Detect which cell encompasses the target text, then output its [X, Y] center coordinate. 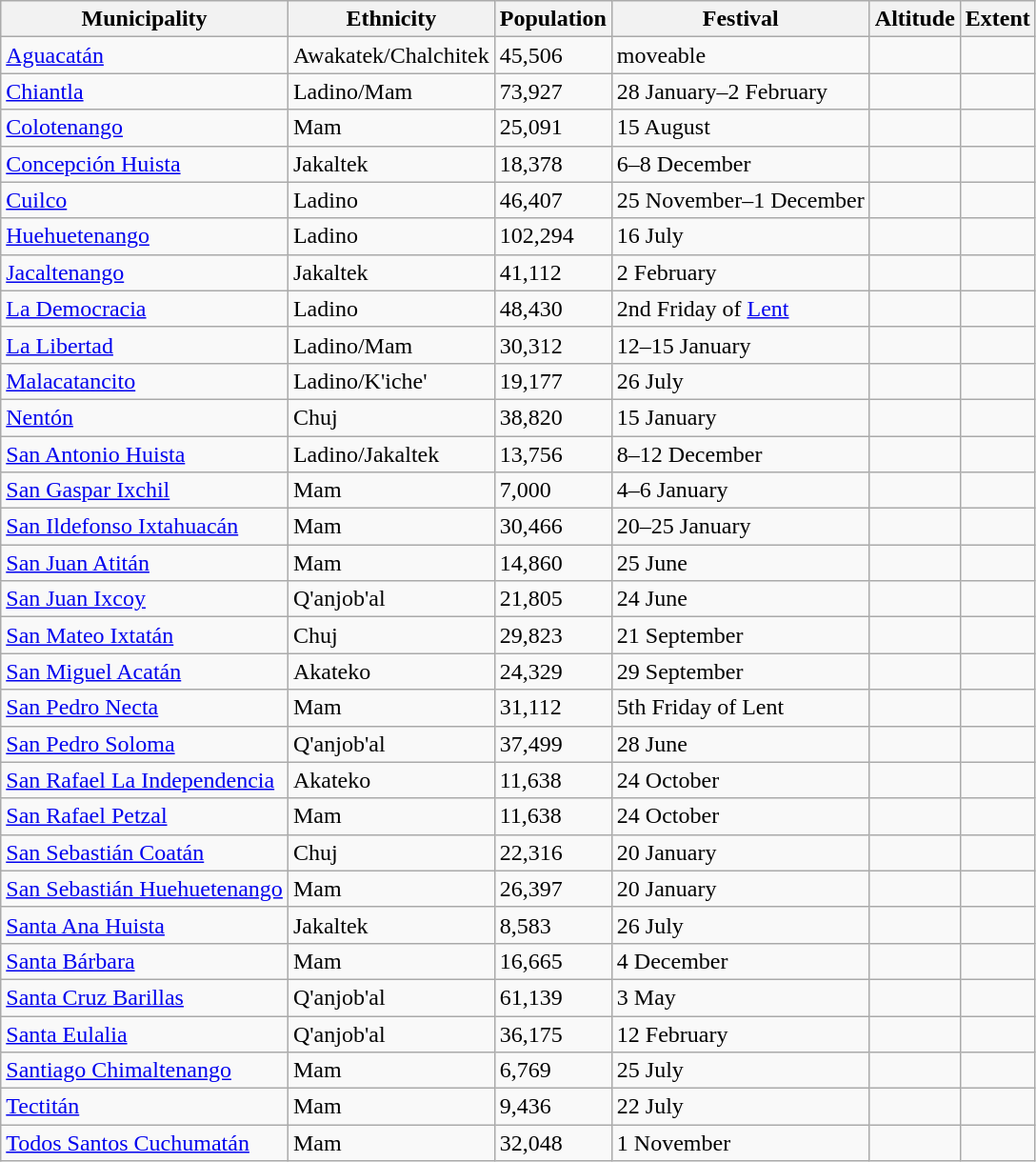
48,430 [552, 309]
30,466 [552, 527]
San Sebastián Coatán [145, 852]
San Juan Ixcoy [145, 599]
3 May [741, 997]
Ladino/Jakaltek [390, 454]
61,139 [552, 997]
7,000 [552, 491]
San Ildefonso Ixtahuacán [145, 527]
102,294 [552, 236]
Santa Bárbara [145, 961]
Santa Cruz Barillas [145, 997]
Cuilco [145, 200]
25,091 [552, 128]
37,499 [552, 744]
20–25 January [741, 527]
Concepción Huista [145, 164]
Colotenango [145, 128]
2 February [741, 272]
21,805 [552, 599]
46,407 [552, 200]
2nd Friday of Lent [741, 309]
45,506 [552, 55]
28 January–2 February [741, 91]
22,316 [552, 852]
19,177 [552, 381]
La Libertad [145, 345]
29 September [741, 671]
Ethnicity [390, 19]
Ladino/K'iche' [390, 381]
13,756 [552, 454]
1 November [741, 1143]
36,175 [552, 1033]
15 January [741, 417]
San Miguel Acatán [145, 671]
Santa Ana Huista [145, 925]
Nentón [145, 417]
30,312 [552, 345]
25 November–1 December [741, 200]
32,048 [552, 1143]
26,397 [552, 889]
San Rafael La Independencia [145, 780]
38,820 [552, 417]
16 July [741, 236]
31,112 [552, 708]
8,583 [552, 925]
Jacaltenango [145, 272]
Festival [741, 19]
Santa Eulalia [145, 1033]
4 December [741, 961]
24,329 [552, 671]
15 August [741, 128]
5th Friday of Lent [741, 708]
25 June [741, 563]
6,769 [552, 1071]
14,860 [552, 563]
moveable [741, 55]
Todos Santos Cuchumatán [145, 1143]
28 June [741, 744]
41,112 [552, 272]
8–12 December [741, 454]
Population [552, 19]
San Gaspar Ixchil [145, 491]
12–15 January [741, 345]
4–6 January [741, 491]
Extent [998, 19]
Santiago Chimaltenango [145, 1071]
Aguacatán [145, 55]
San Juan Atitán [145, 563]
San Pedro Necta [145, 708]
21 September [741, 635]
73,927 [552, 91]
San Sebastián Huehuetenango [145, 889]
La Democracia [145, 309]
Chiantla [145, 91]
6–8 December [741, 164]
San Antonio Huista [145, 454]
San Pedro Soloma [145, 744]
San Rafael Petzal [145, 816]
Tectitán [145, 1107]
29,823 [552, 635]
Huehuetenango [145, 236]
San Mateo Ixtatán [145, 635]
Malacatancito [145, 381]
16,665 [552, 961]
18,378 [552, 164]
22 July [741, 1107]
Altitude [914, 19]
25 July [741, 1071]
9,436 [552, 1107]
24 June [741, 599]
Municipality [145, 19]
12 February [741, 1033]
Awakatek/Chalchitek [390, 55]
